Return the (X, Y) coordinate for the center point of the cell that contains the specified text.  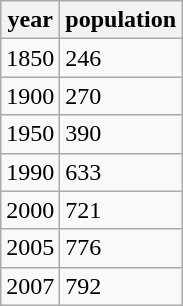
270 (121, 96)
1950 (30, 134)
792 (121, 286)
246 (121, 58)
1990 (30, 172)
population (121, 20)
721 (121, 210)
776 (121, 248)
2005 (30, 248)
1850 (30, 58)
633 (121, 172)
390 (121, 134)
1900 (30, 96)
year (30, 20)
2007 (30, 286)
2000 (30, 210)
